From the cell containing the given text, extract its center point as (x, y) coordinate. 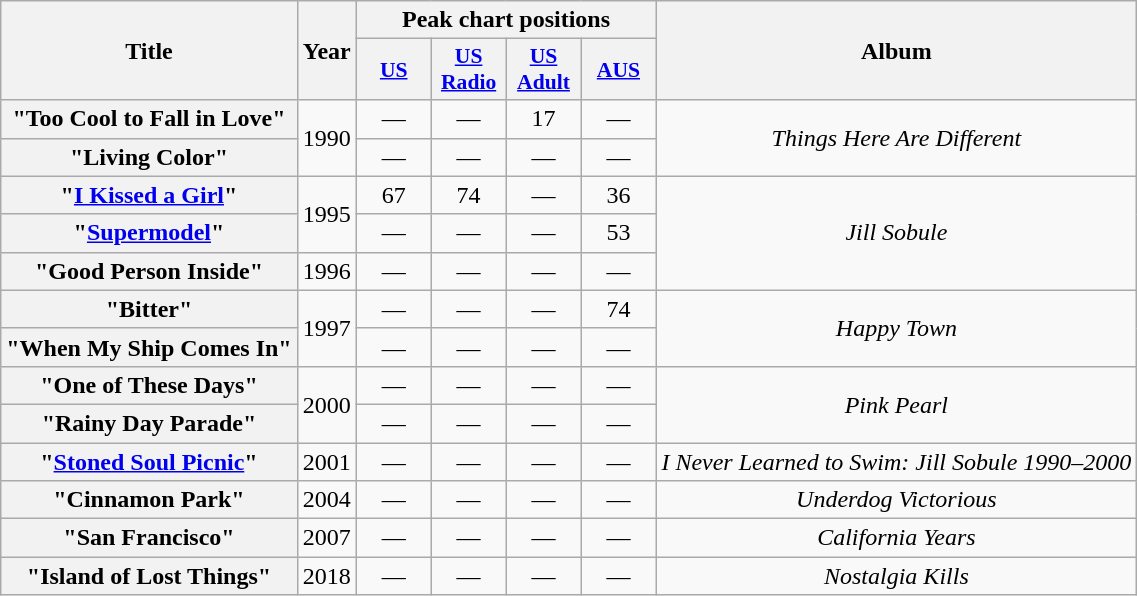
USAdult (544, 70)
USRadio (468, 70)
Peak chart positions (506, 20)
"Bitter" (149, 309)
2004 (326, 500)
"One of These Days" (149, 385)
17 (544, 119)
Pink Pearl (896, 404)
Album (896, 50)
Happy Town (896, 328)
2007 (326, 538)
"Cinnamon Park" (149, 500)
"I Kissed a Girl" (149, 195)
I Never Learned to Swim: Jill Sobule 1990–2000 (896, 461)
2001 (326, 461)
Year (326, 50)
2018 (326, 576)
"Supermodel" (149, 233)
53 (618, 233)
1997 (326, 328)
"Good Person Inside" (149, 271)
Nostalgia Kills (896, 576)
"San Francisco" (149, 538)
California Years (896, 538)
"Rainy Day Parade" (149, 423)
Jill Sobule (896, 233)
1990 (326, 138)
2000 (326, 404)
"Living Color" (149, 157)
"Stoned Soul Picnic" (149, 461)
36 (618, 195)
Title (149, 50)
AUS (618, 70)
1996 (326, 271)
"When My Ship Comes In" (149, 347)
1995 (326, 214)
"Island of Lost Things" (149, 576)
67 (394, 195)
US (394, 70)
Things Here Are Different (896, 138)
Underdog Victorious (896, 500)
"Too Cool to Fall in Love" (149, 119)
